Find where the given text appears and provide that cell's center as (X, Y) coordinate. 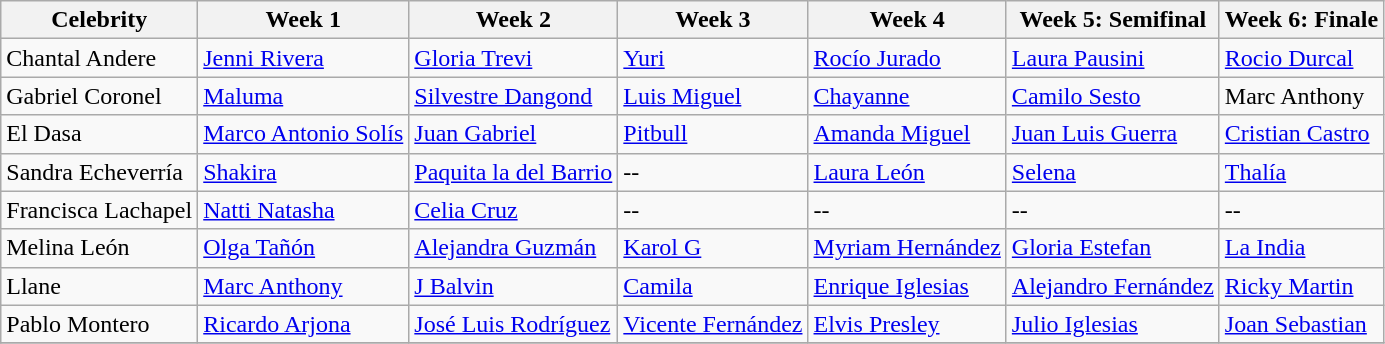
Week 1 (304, 20)
Llane (100, 286)
Elvis Presley (907, 324)
Joan Sebastian (1301, 324)
Melina León (100, 248)
Shakira (304, 172)
J Balvin (514, 286)
Week 3 (713, 20)
Gloria Trevi (514, 58)
Selena (1112, 172)
Amanda Miguel (907, 134)
Week 6: Finale (1301, 20)
Myriam Hernández (907, 248)
Karol G (713, 248)
Celia Cruz (514, 210)
Chayanne (907, 96)
Camilo Sesto (1112, 96)
Paquita la del Barrio (514, 172)
Thalía (1301, 172)
Week 5: Semifinal (1112, 20)
Pablo Montero (100, 324)
José Luis Rodríguez (514, 324)
Juan Gabriel (514, 134)
La India (1301, 248)
Silvestre Dangond (514, 96)
Natti Natasha (304, 210)
Camila (713, 286)
Ricardo Arjona (304, 324)
Maluma (304, 96)
Week 4 (907, 20)
Yuri (713, 58)
Alejandro Fernández (1112, 286)
Francisca Lachapel (100, 210)
Julio Iglesias (1112, 324)
Rocío Jurado (907, 58)
Ricky Martin (1301, 286)
Sandra Echeverría (100, 172)
Marco Antonio Solís (304, 134)
El Dasa (100, 134)
Laura Pausini (1112, 58)
Enrique Iglesias (907, 286)
Juan Luis Guerra (1112, 134)
Gabriel Coronel (100, 96)
Rocio Durcal (1301, 58)
Celebrity (100, 20)
Laura León (907, 172)
Pitbull (713, 134)
Vicente Fernández (713, 324)
Gloria Estefan (1112, 248)
Chantal Andere (100, 58)
Jenni Rivera (304, 58)
Week 2 (514, 20)
Olga Tañón (304, 248)
Luis Miguel (713, 96)
Cristian Castro (1301, 134)
Alejandra Guzmán (514, 248)
